Extract the (X, Y) coordinate from the center of the cell holding the provided text.  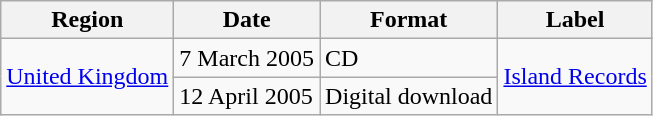
CD (409, 58)
Date (247, 20)
Format (409, 20)
Digital download (409, 96)
United Kingdom (88, 77)
Island Records (575, 77)
Region (88, 20)
Label (575, 20)
12 April 2005 (247, 96)
7 March 2005 (247, 58)
